Pinpoint the cell where the given text exists, returning its [x, y] midpoint coordinate. 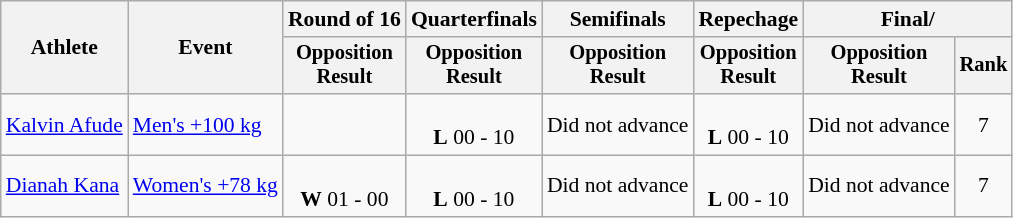
Athlete [64, 48]
Men's +100 kg [206, 124]
W 01 - 00 [344, 186]
Event [206, 48]
Women's +78 kg [206, 186]
Round of 16 [344, 19]
Final/ [908, 19]
Dianah Kana [64, 186]
Rank [984, 66]
Semifinals [618, 19]
Kalvin Afude [64, 124]
Repechage [748, 19]
Quarterfinals [474, 19]
